Provide the (x, y) coordinate of the cell's center where the given text is located.  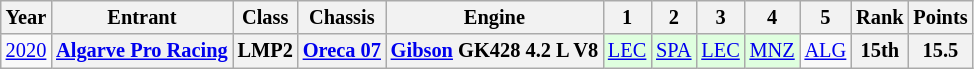
Gibson GK428 4.2 L V8 (494, 51)
ALG (826, 51)
Chassis (342, 17)
2 (674, 17)
Class (266, 17)
Algarve Pro Racing (142, 51)
Year (26, 17)
3 (720, 17)
15th (880, 51)
Entrant (142, 17)
Points (940, 17)
SPA (674, 51)
1 (627, 17)
Oreca 07 (342, 51)
Engine (494, 17)
LMP2 (266, 51)
MNZ (772, 51)
4 (772, 17)
15.5 (940, 51)
5 (826, 17)
2020 (26, 51)
Rank (880, 17)
